Find where the given text appears and provide that cell's center as [x, y] coordinate. 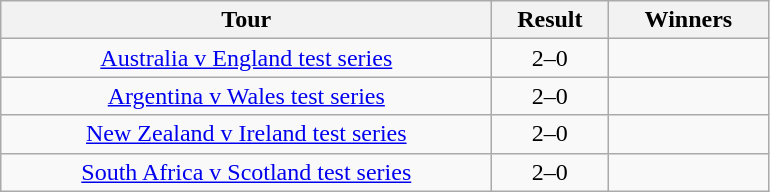
Winners [688, 20]
Argentina v Wales test series [246, 96]
Tour [246, 20]
South Africa v Scotland test series [246, 172]
Result [550, 20]
Australia v England test series [246, 58]
New Zealand v Ireland test series [246, 134]
